Detect which cell encompasses the target text, then output its [x, y] center coordinate. 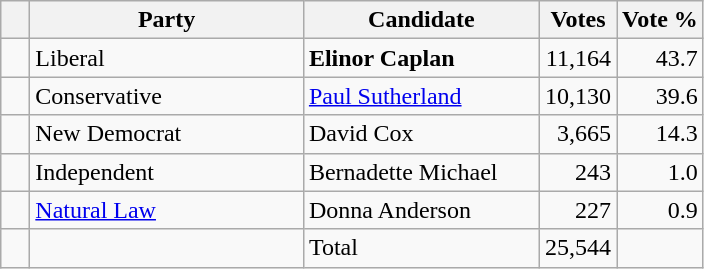
39.6 [660, 96]
Vote % [660, 20]
43.7 [660, 58]
Bernadette Michael [421, 172]
Independent [167, 172]
Donna Anderson [421, 210]
Natural Law [167, 210]
New Democrat [167, 134]
0.9 [660, 210]
David Cox [421, 134]
25,544 [578, 248]
Paul Sutherland [421, 96]
Total [421, 248]
Conservative [167, 96]
10,130 [578, 96]
Party [167, 20]
227 [578, 210]
11,164 [578, 58]
3,665 [578, 134]
Candidate [421, 20]
14.3 [660, 134]
Votes [578, 20]
Elinor Caplan [421, 58]
Liberal [167, 58]
243 [578, 172]
1.0 [660, 172]
